Search for the cell housing the specified text and yield its [X, Y] center coordinate. 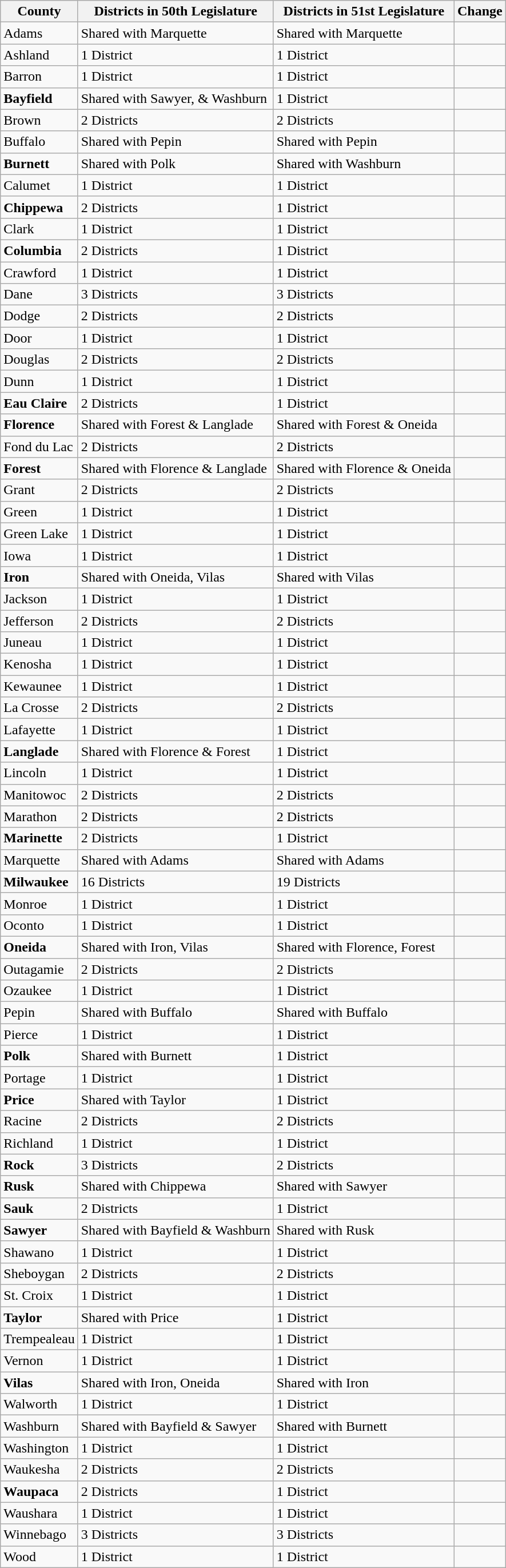
16 Districts [176, 882]
Douglas [39, 360]
Shared with Bayfield & Sawyer [176, 1426]
Shared with Polk [176, 164]
Jefferson [39, 620]
Shared with Washburn [364, 164]
Green Lake [39, 534]
Brown [39, 120]
Richland [39, 1143]
Sheboygan [39, 1273]
Burnett [39, 164]
Waukesha [39, 1470]
Iowa [39, 555]
Manitowoc [39, 795]
Shared with Bayfield & Washburn [176, 1230]
Waushara [39, 1513]
Eau Claire [39, 403]
Buffalo [39, 142]
County [39, 11]
Shared with Iron, Vilas [176, 947]
Florence [39, 425]
Langlade [39, 751]
Rock [39, 1165]
Shared with Chippewa [176, 1187]
Shared with Florence & Langlade [176, 468]
Wood [39, 1557]
Washburn [39, 1426]
Taylor [39, 1317]
Monroe [39, 904]
St. Croix [39, 1295]
Waupaca [39, 1491]
Dunn [39, 381]
Shared with Sawyer [364, 1187]
19 Districts [364, 882]
Jackson [39, 599]
Winnebago [39, 1535]
Forest [39, 468]
Shared with Rusk [364, 1230]
Shared with Oneida, Vilas [176, 577]
Green [39, 512]
Oconto [39, 925]
Rusk [39, 1187]
Clark [39, 229]
Walworth [39, 1404]
Kewaunee [39, 686]
Oneida [39, 947]
Marinette [39, 838]
Pepin [39, 1013]
Barron [39, 77]
Ashland [39, 55]
Dodge [39, 316]
Kenosha [39, 664]
Price [39, 1100]
Trempealeau [39, 1339]
Door [39, 338]
Adams [39, 33]
Polk [39, 1056]
Portage [39, 1078]
Marquette [39, 860]
Shawano [39, 1252]
Vernon [39, 1361]
Columbia [39, 250]
Juneau [39, 643]
Outagamie [39, 969]
Shared with Price [176, 1317]
Dane [39, 295]
Calumet [39, 185]
Pierce [39, 1034]
Grant [39, 490]
Districts in 50th Legislature [176, 11]
Shared with Iron [364, 1383]
Shared with Iron, Oneida [176, 1383]
Iron [39, 577]
Shared with Vilas [364, 577]
Shared with Florence & Forest [176, 751]
Milwaukee [39, 882]
Fond du Lac [39, 447]
Sauk [39, 1208]
Shared with Florence & Oneida [364, 468]
Shared with Florence, Forest [364, 947]
Sawyer [39, 1230]
Vilas [39, 1383]
Marathon [39, 817]
Districts in 51st Legislature [364, 11]
Lafayette [39, 730]
Washington [39, 1448]
Crawford [39, 273]
La Crosse [39, 708]
Shared with Taylor [176, 1100]
Shared with Sawyer, & Washburn [176, 98]
Racine [39, 1121]
Ozaukee [39, 991]
Bayfield [39, 98]
Chippewa [39, 207]
Shared with Forest & Langlade [176, 425]
Change [480, 11]
Shared with Forest & Oneida [364, 425]
Lincoln [39, 773]
